Find where the given text appears and provide that cell's center as (X, Y) coordinate. 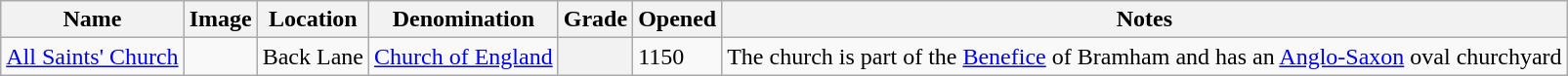
Notes (1145, 19)
Location (313, 19)
1150 (678, 57)
Church of England (464, 57)
Grade (595, 19)
The church is part of the Benefice of Bramham and has an Anglo-Saxon oval churchyard (1145, 57)
Denomination (464, 19)
Back Lane (313, 57)
Name (92, 19)
Opened (678, 19)
Image (221, 19)
All Saints' Church (92, 57)
